Scan for the cell matching the given text and deliver its (x, y) coordinate at center. 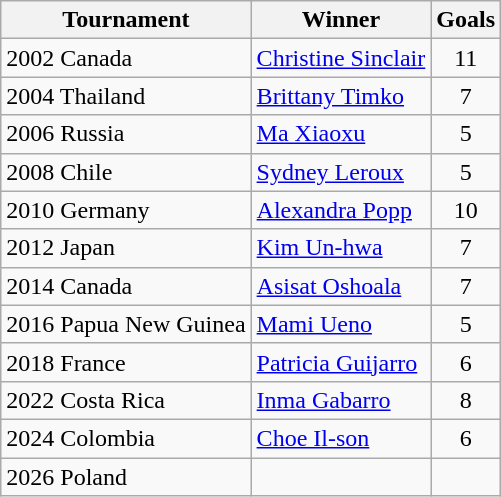
2022 Costa Rica (126, 400)
Sydney Leroux (341, 172)
2018 France (126, 362)
2004 Thailand (126, 96)
Christine Sinclair (341, 58)
Brittany Timko (341, 96)
Kim Un-hwa (341, 248)
2012 Japan (126, 248)
8 (466, 400)
Alexandra Popp (341, 210)
2006 Russia (126, 134)
Tournament (126, 20)
2016 Papua New Guinea (126, 324)
2010 Germany (126, 210)
2008 Chile (126, 172)
11 (466, 58)
2024 Colombia (126, 438)
Asisat Oshoala (341, 286)
2002 Canada (126, 58)
Patricia Guijarro (341, 362)
Goals (466, 20)
Choe Il-son (341, 438)
Ma Xiaoxu (341, 134)
Mami Ueno (341, 324)
2026 Poland (126, 477)
2014 Canada (126, 286)
10 (466, 210)
Inma Gabarro (341, 400)
Winner (341, 20)
